From the cell containing the given text, extract its center point as (X, Y) coordinate. 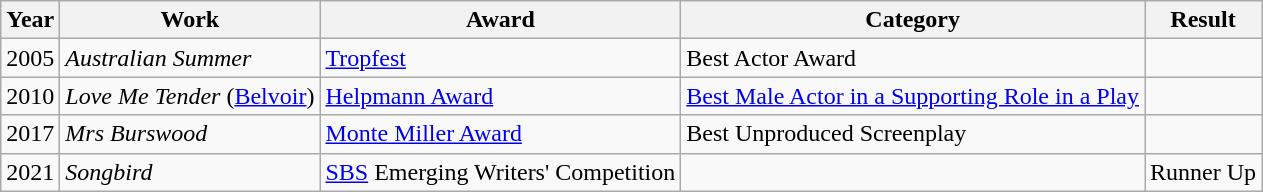
2021 (30, 172)
Result (1202, 20)
Year (30, 20)
Songbird (190, 172)
Love Me Tender (Belvoir) (190, 96)
Best Unproduced Screenplay (913, 134)
2010 (30, 96)
SBS Emerging Writers' Competition (500, 172)
Best Actor Award (913, 58)
Award (500, 20)
Runner Up (1202, 172)
Best Male Actor in a Supporting Role in a Play (913, 96)
Tropfest (500, 58)
Monte Miller Award (500, 134)
Mrs Burswood (190, 134)
Helpmann Award (500, 96)
Australian Summer (190, 58)
Work (190, 20)
Category (913, 20)
2005 (30, 58)
2017 (30, 134)
